Detect which cell encompasses the target text, then output its (x, y) center coordinate. 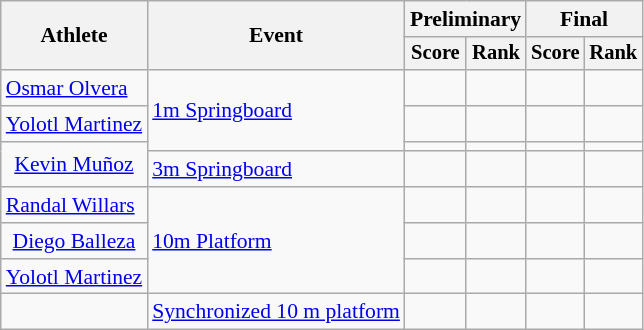
3m Springboard (276, 170)
Preliminary (466, 19)
Randal Willars (74, 205)
Event (276, 36)
Final (584, 19)
1m Springboard (276, 110)
Diego Balleza (74, 241)
10m Platform (276, 240)
Kevin Muñoz (74, 165)
Osmar Olvera (74, 88)
Synchronized 10 m platform (276, 312)
Athlete (74, 36)
